From the cell containing the given text, extract its center point as [x, y] coordinate. 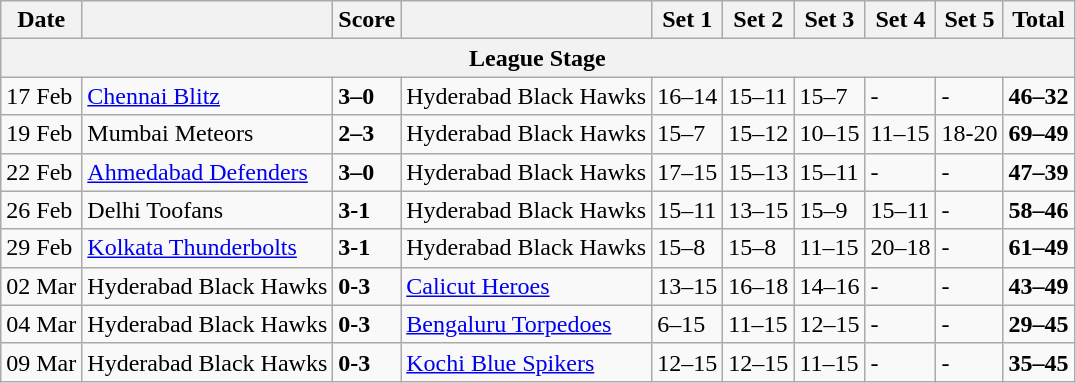
22 Feb [42, 172]
Delhi Toofans [208, 210]
09 Mar [42, 362]
Total [1038, 20]
04 Mar [42, 324]
15–13 [758, 172]
Score [367, 20]
17–15 [688, 172]
Set 2 [758, 20]
61–49 [1038, 248]
Set 1 [688, 20]
Set 5 [970, 20]
47–39 [1038, 172]
02 Mar [42, 286]
Set 4 [900, 20]
Kolkata Thunderbolts [208, 248]
Calicut Heroes [526, 286]
15–12 [758, 134]
58–46 [1038, 210]
2–3 [367, 134]
29 Feb [42, 248]
6–15 [688, 324]
26 Feb [42, 210]
19 Feb [42, 134]
Chennai Blitz [208, 96]
15–9 [830, 210]
14–16 [830, 286]
League Stage [538, 58]
16–18 [758, 286]
17 Feb [42, 96]
35–45 [1038, 362]
20–18 [900, 248]
43–49 [1038, 286]
69–49 [1038, 134]
16–14 [688, 96]
29–45 [1038, 324]
Date [42, 20]
Ahmedabad Defenders [208, 172]
Set 3 [830, 20]
Bengaluru Torpedoes [526, 324]
Mumbai Meteors [208, 134]
46–32 [1038, 96]
10–15 [830, 134]
18-20 [970, 134]
Kochi Blue Spikers [526, 362]
